Capture the cell that displays the provided text and extract its (X, Y) central coordinate. 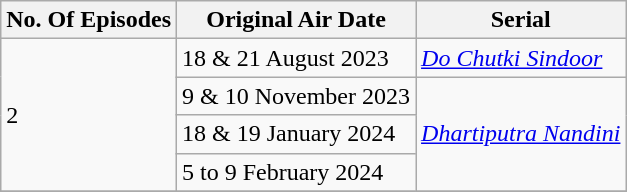
Original Air Date (296, 20)
2 (89, 115)
Do Chutki Sindoor (521, 58)
Serial (521, 20)
Dhartiputra Nandini (521, 134)
No. Of Episodes (89, 20)
5 to 9 February 2024 (296, 172)
18 & 19 January 2024 (296, 134)
18 & 21 August 2023 (296, 58)
9 & 10 November 2023 (296, 96)
